Scan for the cell matching the given text and deliver its (x, y) coordinate at center. 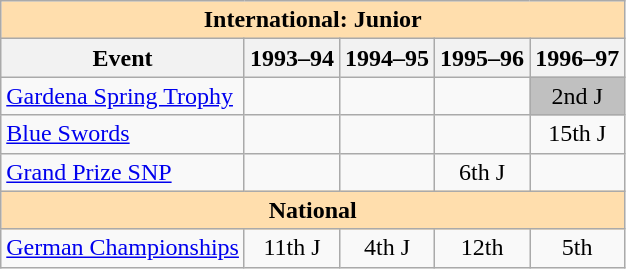
1994–95 (388, 58)
Gardena Spring Trophy (123, 96)
1995–96 (482, 58)
1993–94 (292, 58)
4th J (388, 248)
National (313, 210)
12th (482, 248)
Grand Prize SNP (123, 172)
Blue Swords (123, 134)
International: Junior (313, 20)
11th J (292, 248)
1996–97 (578, 58)
6th J (482, 172)
15th J (578, 134)
5th (578, 248)
2nd J (578, 96)
Event (123, 58)
German Championships (123, 248)
